Extract the [X, Y] coordinate from the center of the cell holding the provided text.  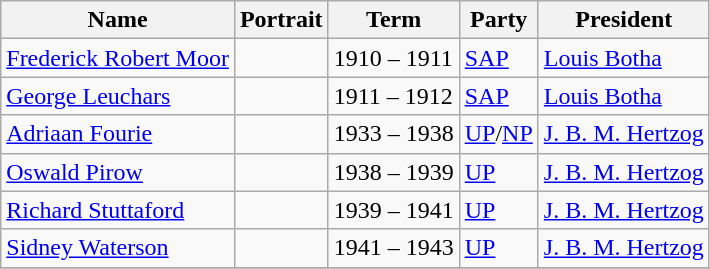
Richard Stuttaford [118, 210]
1910 – 1911 [394, 58]
Sidney Waterson [118, 248]
Frederick Robert Moor [118, 58]
Term [394, 20]
George Leuchars [118, 96]
UP/NP [498, 134]
1939 – 1941 [394, 210]
1911 – 1912 [394, 96]
Adriaan Fourie [118, 134]
Party [498, 20]
1938 – 1939 [394, 172]
Oswald Pirow [118, 172]
President [624, 20]
Name [118, 20]
1933 – 1938 [394, 134]
1941 – 1943 [394, 248]
Portrait [281, 20]
